From the cell containing the given text, extract its center point as [X, Y] coordinate. 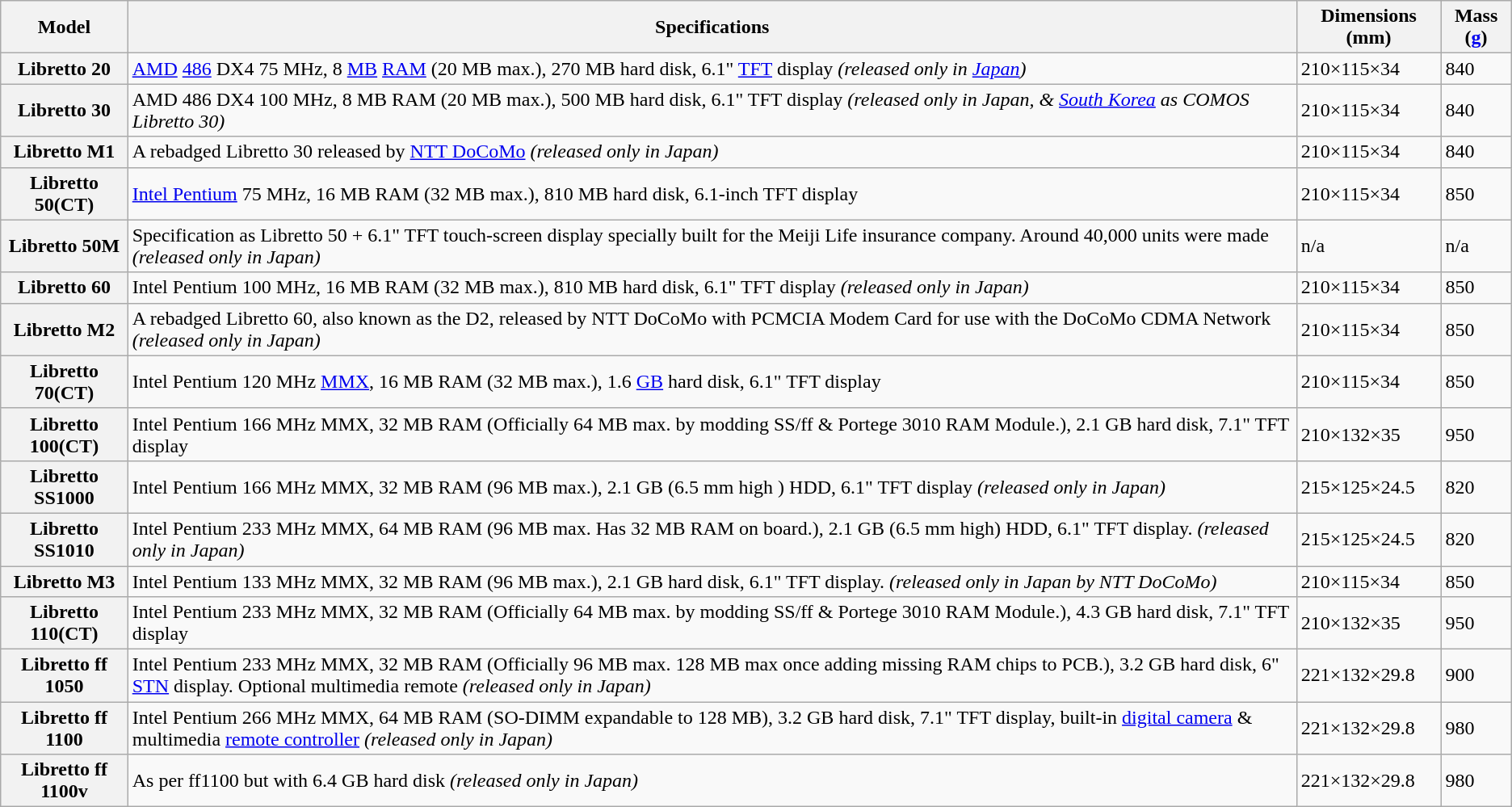
Intel Pentium 75 MHz, 16 MB RAM (32 MB max.), 810 MB hard disk, 6.1-inch TFT display [712, 194]
Libretto 60 [65, 288]
As per ff1100 but with 6.4 GB hard disk (released only in Japan) [712, 780]
Libretto 20 [65, 69]
Intel Pentium 166 MHz MMX, 32 MB RAM (Officially 64 MB max. by modding SS/ff & Portege 3010 RAM Module.), 2.1 GB hard disk, 7.1" TFT display [712, 435]
Libretto ff 1100v [65, 780]
Specifications [712, 27]
A rebadged Libretto 30 released by NTT DoCoMo (released only in Japan) [712, 152]
Intel Pentium 133 MHz MMX, 32 MB RAM (96 MB max.), 2.1 GB hard disk, 6.1" TFT display. (released only in Japan by NTT DoCoMo) [712, 581]
Libretto 30 [65, 110]
Intel Pentium 233 MHz MMX, 32 MB RAM (Officially 64 MB max. by modding SS/ff & Portege 3010 RAM Module.), 4.3 GB hard disk, 7.1" TFT display [712, 624]
AMD 486 DX4 100 MHz, 8 MB RAM (20 MB max.), 500 MB hard disk, 6.1" TFT display (released only in Japan, & South Korea as COMOS Libretto 30) [712, 110]
Intel Pentium 120 MHz MMX, 16 MB RAM (32 MB max.), 1.6 GB hard disk, 6.1" TFT display [712, 381]
900 [1476, 675]
Dimensions (mm) [1368, 27]
Mass (g) [1476, 27]
Intel Pentium 100 MHz, 16 MB RAM (32 MB max.), 810 MB hard disk, 6.1" TFT display (released only in Japan) [712, 288]
Libretto ff 1100 [65, 729]
Libretto M1 [65, 152]
Libretto 50(CT) [65, 194]
Intel Pentium 166 MHz MMX, 32 MB RAM (96 MB max.), 2.1 GB (6.5 mm high ) HDD, 6.1" TFT display (released only in Japan) [712, 486]
Libretto 100(CT) [65, 435]
Libretto SS1000 [65, 486]
AMD 486 DX4 75 MHz, 8 MB RAM (20 MB max.), 270 MB hard disk, 6.1" TFT display (released only in Japan) [712, 69]
Libretto M2 [65, 330]
Libretto SS1010 [65, 540]
Intel Pentium 233 MHz MMX, 64 MB RAM (96 MB max. Has 32 MB RAM on board.), 2.1 GB (6.5 mm high) HDD, 6.1" TFT display. (released only in Japan) [712, 540]
Libretto ff 1050 [65, 675]
Libretto 110(CT) [65, 624]
Libretto M3 [65, 581]
Libretto 50M [65, 246]
Libretto 70(CT) [65, 381]
Model [65, 27]
